Return the (X, Y) coordinate for the center point of the cell that contains the specified text.  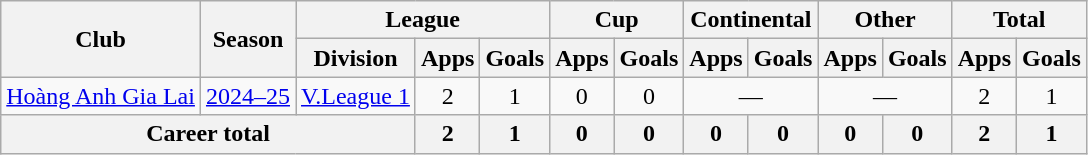
Cup (617, 20)
League (423, 20)
Club (101, 39)
Career total (208, 134)
2024–25 (248, 96)
Division (356, 58)
V.League 1 (356, 96)
Other (885, 20)
Hoàng Anh Gia Lai (101, 96)
Season (248, 39)
Total (1019, 20)
Continental (751, 20)
